Output the (X, Y) coordinate of the center of the cell containing the given text.  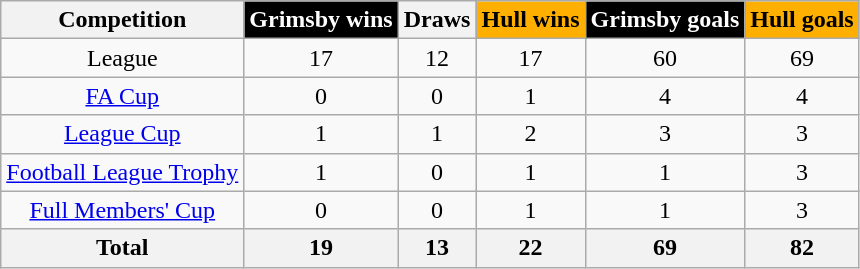
19 (321, 248)
Total (122, 248)
Grimsby wins (321, 20)
22 (530, 248)
Grimsby goals (665, 20)
Draws (437, 20)
Hull goals (802, 20)
82 (802, 248)
Hull wins (530, 20)
Full Members' Cup (122, 210)
FA Cup (122, 96)
12 (437, 58)
Football League Trophy (122, 172)
League Cup (122, 134)
13 (437, 248)
60 (665, 58)
Competition (122, 20)
2 (530, 134)
League (122, 58)
